Provide the (X, Y) coordinate of the cell's center where the given text is located.  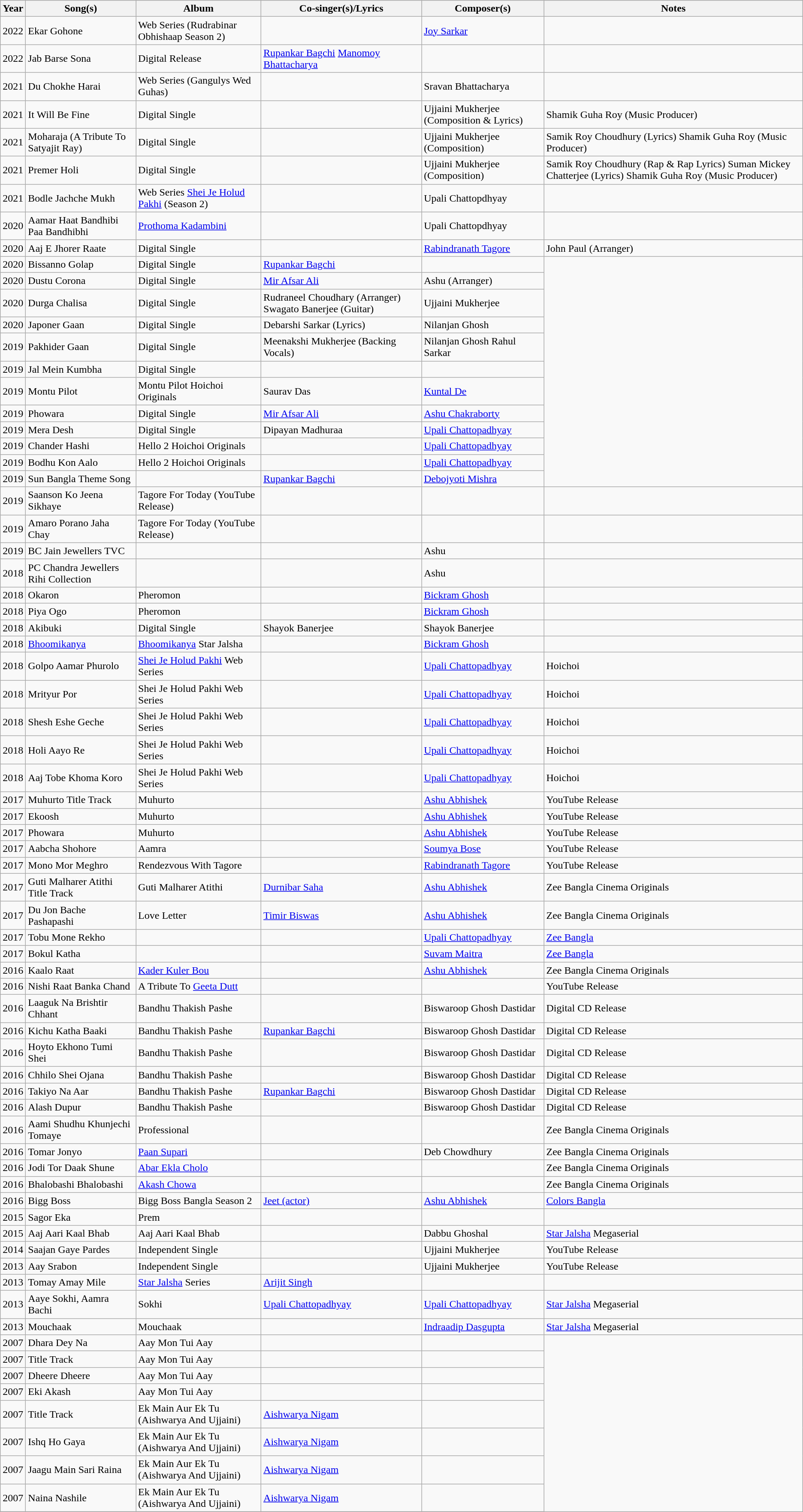
Composer(s) (483, 9)
BC Jain Jewellers TVC (81, 551)
Tobu Mone Rekho (81, 937)
Premer Holi (81, 170)
Piya Ogo (81, 611)
Timir Biswas (341, 915)
Ashu Chakraborty (483, 413)
Tomay Amay Mile (81, 1283)
Takiyo Na Aar (81, 1091)
Eki Akash (81, 1392)
Aaj Tobe Khoma Koro (81, 778)
Muhurto Title Track (81, 800)
Bokul Katha (81, 954)
Year (13, 9)
Pakhider Gaan (81, 347)
Dheere Dheere (81, 1376)
Paan Supari (199, 1152)
Samik Roy Choudhury (Rap & Rap Lyrics) Suman Mickey Chatterjee (Lyrics) Shamik Guha Roy (Music Producer) (673, 170)
Guti Malharer Atithi Title Track (81, 887)
Web Series Shei Je Holud Pakhi (Season 2) (199, 198)
Aay Srabon (81, 1266)
Jeet (actor) (341, 1201)
Notes (673, 9)
Love Letter (199, 915)
Aabcha Shohore (81, 849)
Abar Ekla Cholo (199, 1168)
Aamar Haat Bandhibi Paa Bandhibhi (81, 226)
Shesh Eshe Geche (81, 722)
Du Jon Bache Pashapashi (81, 915)
Rudraneel Choudhary (Arranger) Swagato Banerjee (Guitar) (341, 303)
Indraadip Dasgupta (483, 1327)
Dustu Corona (81, 281)
PC Chandra Jewellers Rihi Collection (81, 573)
Laaguk Na Brishtir Chhant (81, 1009)
Samik Roy Choudhury (Lyrics) Shamik Guha Roy (Music Producer) (673, 142)
Bigg Boss Bangla Season 2 (199, 1201)
Jaagu Main Sari Raina (81, 1470)
Saurav Das (341, 391)
Golpo Aamar Phurolo (81, 667)
Nilanjan Ghosh (483, 325)
Kuntal De (483, 391)
Montu Pilot (81, 391)
Amaro Porano Jaha Chay (81, 528)
Montu Pilot Hoichoi Originals (199, 391)
Mera Desh (81, 430)
Professional (199, 1130)
Web Series (Rudrabinar Obhishaap Season 2) (199, 31)
Chander Hashi (81, 446)
It Will Be Fine (81, 114)
Debojyoti Mishra (483, 479)
Bodle Jachche Mukh (81, 198)
Nishi Raat Banka Chand (81, 987)
Star Jalsha Series (199, 1283)
Moharaja (A Tribute To Satyajit Ray) (81, 142)
Dipayan Madhuraa (341, 430)
Holi Aayo Re (81, 750)
Meenakshi Mukherjee (Backing Vocals) (341, 347)
Deb Chowdhury (483, 1152)
Bhoomikanya Star Jalsha (199, 644)
Saajan Gaye Pardes (81, 1249)
Arijit Singh (341, 1283)
Akash Chowa (199, 1184)
Dabbu Ghoshal (483, 1233)
Dhara Dey Na (81, 1343)
Bhoomikanya (81, 644)
Bissanno Golap (81, 264)
Alash Dupur (81, 1108)
Okaron (81, 595)
Aami Shudhu Khunjechi Tomaye (81, 1130)
Mono Mor Meghro (81, 865)
Co-singer(s)/Lyrics (341, 9)
Aaye Sokhi, Aamra Bachi (81, 1305)
Du Chokhe Harai (81, 87)
Bhalobashi Bhalobashi (81, 1184)
Sravan Bhattacharya (483, 87)
Aamra (199, 849)
Sun Bangla Theme Song (81, 479)
Chhilo Shei Ojana (81, 1075)
Durnibar Saha (341, 887)
Suvam Maitra (483, 954)
Akibuki (81, 628)
Sokhi (199, 1305)
2014 (13, 1249)
Saanson Ko Jeena Sikhaye (81, 501)
Japoner Gaan (81, 325)
Ujjaini Mukherjee (Composition & Lyrics) (483, 114)
Ashu (Arranger) (483, 281)
Rupankar Bagchi Manomoy Bhattacharya (341, 58)
Ekoosh (81, 816)
Jab Barse Sona (81, 58)
Shamik Guha Roy (Music Producer) (673, 114)
Album (199, 9)
Bodhu Kon Aalo (81, 462)
Kader Kuler Bou (199, 970)
Hoyto Ekhono Tumi Shei (81, 1053)
Rendezvous With Tagore (199, 865)
Colors Bangla (673, 1201)
Soumya Bose (483, 849)
Bigg Boss (81, 1201)
Jal Mein Kumbha (81, 369)
Kaalo Raat (81, 970)
A Tribute To Geeta Dutt (199, 987)
Tomar Jonyo (81, 1152)
Web Series (Gangulys Wed Guhas) (199, 87)
John Paul (Arranger) (673, 248)
Mrityur Por (81, 694)
Aaj E Jhorer Raate (81, 248)
Digital Release (199, 58)
Guti Malharer Atithi (199, 887)
Debarshi Sarkar (Lyrics) (341, 325)
Song(s) (81, 9)
Ekar Gohone (81, 31)
Prem (199, 1217)
Naina Nashile (81, 1498)
Kichu Katha Baaki (81, 1031)
Nilanjan Ghosh Rahul Sarkar (483, 347)
Durga Chalisa (81, 303)
Ishq Ho Gaya (81, 1442)
Joy Sarkar (483, 31)
Prothoma Kadambini (199, 226)
Sagor Eka (81, 1217)
Jodi Tor Daak Shune (81, 1168)
